Return [X, Y] of the center of cell containing provided text 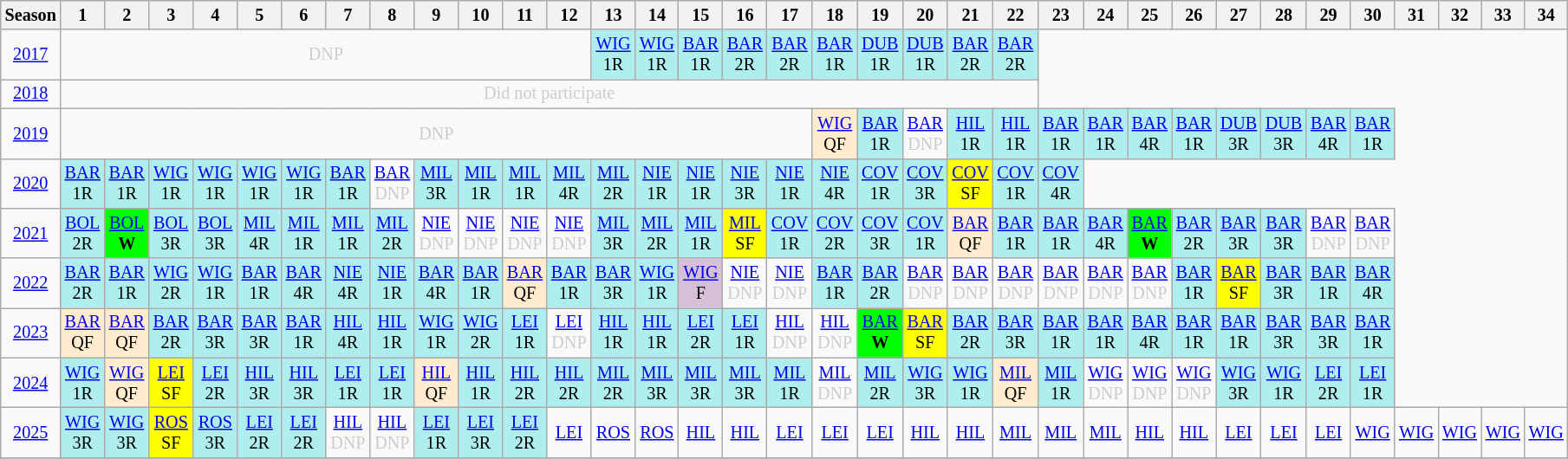
2024 [31, 383]
10 [480, 16]
12 [569, 16]
6 [303, 16]
19 [880, 16]
21 [970, 16]
31 [1416, 16]
2023 [31, 333]
2022 [31, 283]
LEI3R [480, 433]
HIL4R [348, 333]
13 [614, 16]
15 [700, 16]
32 [1460, 16]
8 [392, 16]
9 [437, 16]
11 [525, 16]
2019 [31, 133]
Season [31, 16]
HILQF [437, 383]
5 [260, 16]
MILDNP [835, 383]
1 [83, 16]
MIL 2R [614, 184]
COV4R [1061, 184]
30 [1373, 16]
WIGF [700, 283]
ROSSF [172, 433]
MILQF [1016, 383]
18 [835, 16]
LEISF [172, 383]
3 [172, 16]
2021 [31, 234]
ROS3R [215, 433]
14 [657, 16]
23 [1061, 16]
2018 [31, 94]
25 [1149, 16]
17 [790, 16]
BOLW [127, 234]
22 [1016, 16]
COV2R [835, 234]
COVSF [970, 184]
24 [1106, 16]
2025 [31, 433]
2020 [31, 184]
33 [1503, 16]
20 [925, 16]
LEIDNP [569, 333]
Did not participate [550, 94]
26 [1194, 16]
28 [1284, 16]
27 [1239, 16]
4 [215, 16]
29 [1328, 16]
MILSF [745, 234]
2 [127, 16]
16 [745, 16]
34 [1546, 16]
7 [348, 16]
BOL2R [83, 234]
2017 [31, 55]
NIE3R [745, 184]
